Output the (X, Y) coordinate of the center of the cell containing the given text.  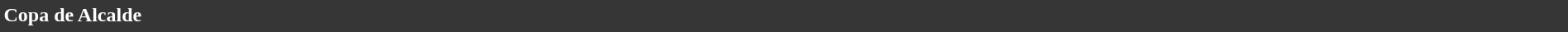
Copa de Alcalde (784, 15)
